Pinpoint the cell where the given text exists, returning its (x, y) midpoint coordinate. 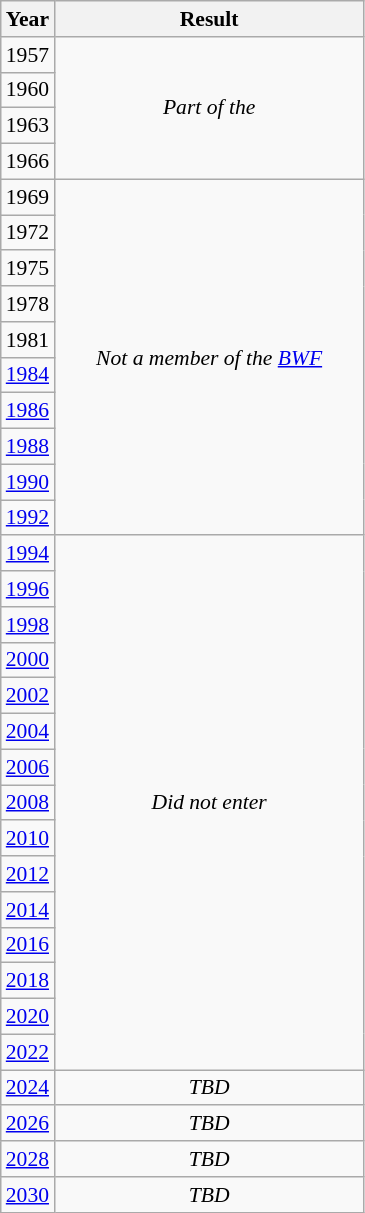
2026 (28, 1124)
1966 (28, 162)
2024 (28, 1088)
2010 (28, 839)
2000 (28, 660)
Result (209, 19)
2014 (28, 910)
2016 (28, 945)
2018 (28, 981)
1981 (28, 340)
2004 (28, 732)
1972 (28, 233)
1957 (28, 55)
Did not enter (209, 803)
2002 (28, 696)
1998 (28, 625)
1988 (28, 447)
2006 (28, 767)
1960 (28, 90)
1992 (28, 518)
1994 (28, 554)
1978 (28, 304)
Year (28, 19)
Not a member of the BWF (209, 357)
1996 (28, 589)
1990 (28, 482)
1975 (28, 269)
1963 (28, 126)
2028 (28, 1159)
1986 (28, 411)
1969 (28, 197)
1984 (28, 375)
2012 (28, 874)
Part of the (209, 108)
2008 (28, 803)
2020 (28, 1017)
2030 (28, 1195)
2022 (28, 1052)
